Pinpoint the cell where the given text exists, returning its [X, Y] midpoint coordinate. 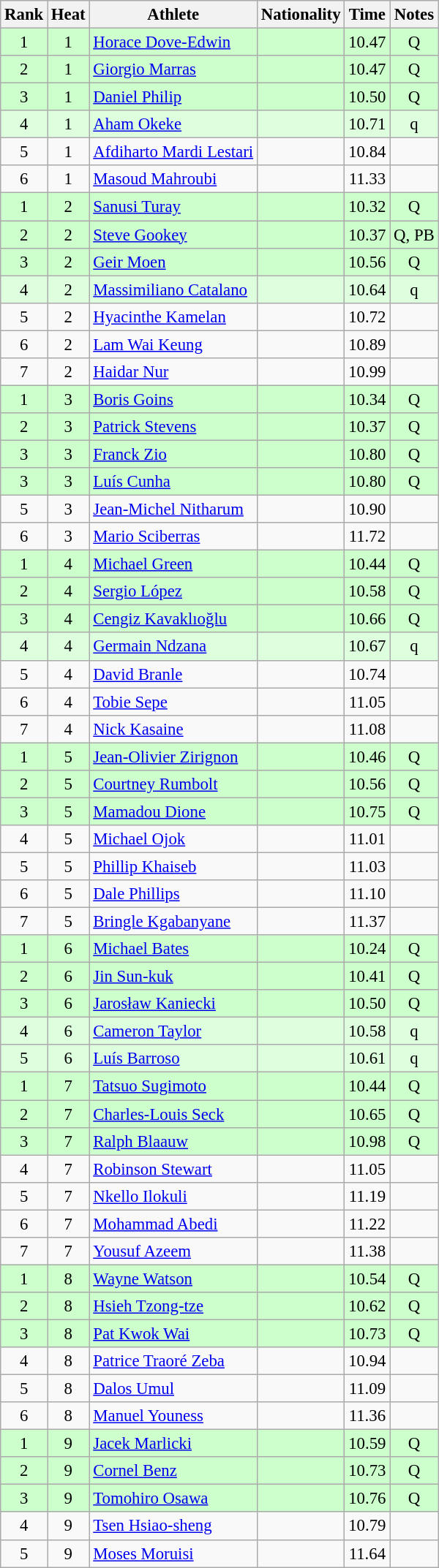
Franck Zio [173, 454]
Athlete [173, 15]
Dalos Umul [173, 1389]
Luís Barroso [173, 1059]
11.64 [367, 1553]
Patrick Stevens [173, 427]
Charles-Louis Seck [173, 1114]
10.62 [367, 1306]
11.19 [367, 1196]
10.94 [367, 1361]
10.61 [367, 1059]
Tomohiro Osawa [173, 1499]
11.08 [367, 729]
10.99 [367, 372]
10.46 [367, 757]
Robinson Stewart [173, 1169]
Germain Ndzana [173, 647]
Sanusi Turay [173, 207]
Tsen Hsiao-sheng [173, 1526]
10.64 [367, 289]
Jean-Michel Nitharum [173, 510]
Sergio López [173, 591]
10.84 [367, 152]
10.72 [367, 317]
Jarosław Kaniecki [173, 1004]
Daniel Philip [173, 97]
Michael Ojok [173, 839]
Masoud Mahroubi [173, 179]
Q, PB [414, 235]
10.76 [367, 1499]
10.59 [367, 1444]
10.71 [367, 124]
Ralph Blaauw [173, 1141]
Michael Green [173, 564]
Nationality [300, 15]
Courtney Rumbolt [173, 784]
11.33 [367, 179]
Nkello Ilokuli [173, 1196]
Nick Kasaine [173, 729]
10.66 [367, 619]
Giorgio Marras [173, 69]
10.90 [367, 510]
10.74 [367, 674]
Mario Sciberras [173, 537]
Rank [24, 15]
Luís Cunha [173, 482]
Tobie Sepe [173, 702]
11.36 [367, 1416]
Cameron Taylor [173, 1031]
10.54 [367, 1279]
11.37 [367, 922]
10.98 [367, 1141]
Geir Moen [173, 262]
10.67 [367, 647]
Wayne Watson [173, 1279]
Dale Phillips [173, 894]
11.09 [367, 1389]
Jean-Olivier Zirignon [173, 757]
11.03 [367, 866]
Lam Wai Keung [173, 344]
Hyacinthe Kamelan [173, 317]
Tatsuo Sugimoto [173, 1086]
11.38 [367, 1251]
Haidar Nur [173, 372]
Hsieh Tzong-tze [173, 1306]
Jacek Marlicki [173, 1444]
Jin Sun-kuk [173, 977]
11.22 [367, 1224]
10.79 [367, 1526]
Notes [414, 15]
Michael Bates [173, 949]
Mamadou Dione [173, 811]
Cornel Benz [173, 1471]
Mohammad Abedi [173, 1224]
Horace Dove-Edwin [173, 42]
Boris Goins [173, 399]
Afdiharto Mardi Lestari [173, 152]
Bringle Kgabanyane [173, 922]
10.32 [367, 207]
Cengiz Kavaklıoğlu [173, 619]
Manuel Youness [173, 1416]
10.75 [367, 811]
11.10 [367, 894]
10.34 [367, 399]
David Branle [173, 674]
Time [367, 15]
10.41 [367, 977]
10.65 [367, 1114]
10.89 [367, 344]
Massimiliano Catalano [173, 289]
Steve Gookey [173, 235]
Pat Kwok Wai [173, 1333]
11.72 [367, 537]
Yousuf Azeem [173, 1251]
Phillip Khaiseb [173, 866]
Moses Moruisi [173, 1553]
Heat [69, 15]
11.01 [367, 839]
Aham Okeke [173, 124]
Patrice Traoré Zeba [173, 1361]
10.24 [367, 949]
